Scan for the cell matching the given text and deliver its (X, Y) coordinate at center. 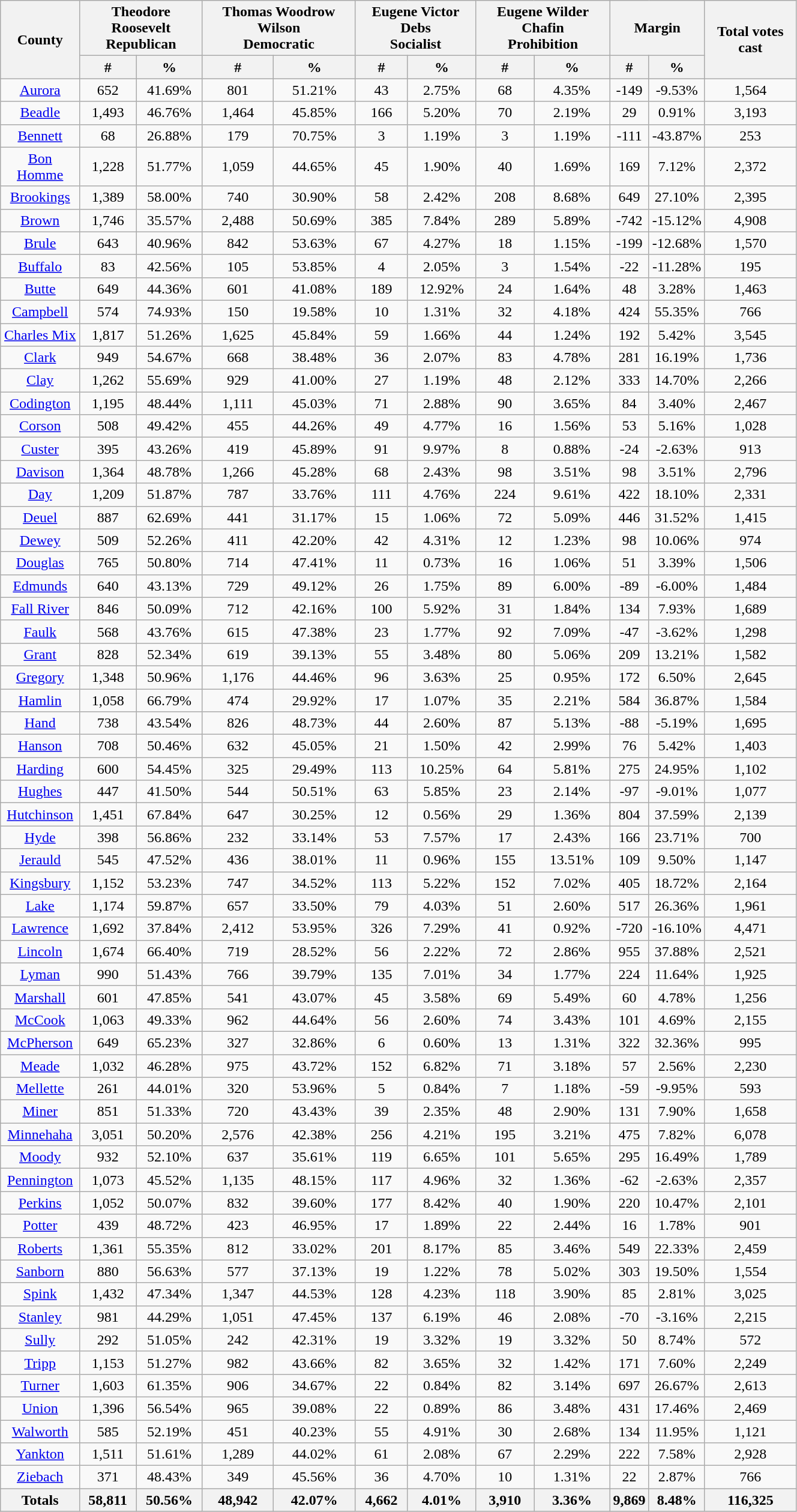
3.43% (572, 1020)
949 (108, 358)
14.70% (677, 381)
6.19% (442, 1317)
42.31% (314, 1340)
1,817 (108, 334)
27 (382, 381)
171 (629, 1363)
Charles Mix (40, 334)
39.79% (314, 974)
544 (238, 792)
2.88% (442, 403)
Tripp (40, 1363)
720 (238, 1112)
5.16% (677, 426)
509 (108, 540)
4.76% (442, 495)
Faulk (40, 631)
62.69% (169, 517)
1,051 (238, 1317)
Potter (40, 1226)
50.07% (169, 1203)
Lincoln (40, 951)
45.56% (314, 1477)
812 (238, 1248)
995 (750, 1043)
632 (238, 746)
169 (629, 167)
5.22% (442, 883)
1,511 (108, 1454)
7.58% (677, 1454)
3.21% (572, 1134)
4.69% (677, 1020)
Margin (657, 28)
Stanley (40, 1317)
828 (108, 654)
44.36% (169, 289)
-111 (629, 136)
Bennett (40, 136)
37.88% (677, 951)
30.90% (314, 197)
13 (505, 1043)
201 (382, 1248)
2,928 (750, 1454)
3,910 (505, 1500)
6.65% (442, 1157)
31.52% (677, 517)
1,389 (108, 197)
517 (629, 906)
5.49% (572, 997)
39.60% (314, 1203)
1,570 (750, 243)
7.01% (442, 974)
34.67% (314, 1385)
1,689 (750, 609)
2.42% (442, 197)
-9.53% (677, 90)
Davison (40, 472)
28.52% (314, 951)
446 (629, 517)
37.13% (314, 1271)
1.64% (572, 289)
47.52% (169, 860)
640 (108, 586)
1,059 (238, 167)
275 (629, 769)
McPherson (40, 1043)
887 (108, 517)
35.61% (314, 1157)
47.41% (314, 563)
117 (382, 1180)
436 (238, 860)
9.50% (677, 860)
43.76% (169, 631)
-15.12% (677, 220)
96 (382, 677)
787 (238, 495)
76 (629, 746)
-9.95% (677, 1089)
2,576 (238, 1134)
Spink (40, 1294)
7.02% (572, 883)
3,193 (750, 113)
116,325 (750, 1500)
256 (382, 1134)
738 (108, 723)
16.49% (677, 1157)
419 (238, 449)
1.24% (572, 334)
70.75% (314, 136)
1,564 (750, 90)
44.65% (314, 167)
5 (382, 1089)
1.18% (572, 1089)
33.14% (314, 837)
253 (750, 136)
41.50% (169, 792)
Meade (40, 1065)
1.66% (442, 334)
Dewey (40, 540)
46.28% (169, 1065)
58.00% (169, 197)
50.56% (169, 1500)
54.67% (169, 358)
25 (505, 677)
2.99% (572, 746)
0.89% (442, 1408)
150 (238, 312)
10.25% (442, 769)
189 (382, 289)
89 (505, 586)
43.72% (314, 1065)
932 (108, 1157)
Corson (40, 426)
30 (505, 1432)
52.26% (169, 540)
-88 (629, 723)
6 (382, 1043)
47.34% (169, 1294)
Lake (40, 906)
-12.68% (677, 243)
111 (382, 495)
Roberts (40, 1248)
119 (382, 1157)
44.46% (314, 677)
45.84% (314, 334)
44.26% (314, 426)
Moody (40, 1157)
990 (108, 974)
3.90% (572, 1294)
172 (629, 677)
209 (629, 654)
43.43% (314, 1112)
1.54% (572, 266)
2.81% (677, 1294)
McCook (40, 1020)
0.56% (442, 815)
349 (238, 1477)
1,111 (238, 403)
385 (382, 220)
33.02% (314, 1248)
53.96% (314, 1089)
4.77% (442, 426)
50.80% (169, 563)
0.96% (442, 860)
1,364 (108, 472)
Hutchinson (40, 815)
4.91% (442, 1432)
2.22% (442, 951)
Kingsbury (40, 883)
657 (238, 906)
1,153 (108, 1363)
Fall River (40, 609)
1,925 (750, 974)
45.05% (314, 746)
22.33% (677, 1248)
135 (382, 974)
615 (238, 631)
Totals (40, 1500)
59.87% (169, 906)
637 (238, 1157)
52.34% (169, 654)
4.70% (442, 1477)
65.23% (169, 1043)
21 (382, 746)
45.03% (314, 403)
568 (108, 631)
-70 (629, 1317)
2.68% (572, 1432)
1,692 (108, 929)
43.26% (169, 449)
60 (629, 997)
11.95% (677, 1432)
84 (629, 403)
9,869 (629, 1500)
1.22% (442, 1271)
2,469 (750, 1408)
51.26% (169, 334)
1.15% (572, 243)
292 (108, 1340)
712 (238, 609)
4.27% (442, 243)
8.48% (677, 1500)
577 (238, 1271)
1,584 (750, 700)
431 (629, 1408)
50.20% (169, 1134)
7.60% (677, 1363)
Lawrence (40, 929)
19.50% (677, 1271)
7.93% (677, 609)
58 (382, 197)
1,451 (108, 815)
63 (382, 792)
179 (238, 136)
26.88% (169, 136)
880 (108, 1271)
61 (382, 1454)
668 (238, 358)
Union (40, 1408)
423 (238, 1226)
8.17% (442, 1248)
6.50% (677, 677)
32.36% (677, 1043)
15 (382, 517)
26.67% (677, 1385)
51.43% (169, 974)
41.08% (314, 289)
2,155 (750, 1020)
13.21% (677, 654)
Hanson (40, 746)
48.43% (169, 1477)
43.13% (169, 586)
43.54% (169, 723)
1,746 (108, 220)
2,395 (750, 197)
1,361 (108, 1248)
80 (505, 654)
-59 (629, 1089)
5.89% (572, 220)
-149 (629, 90)
16.19% (677, 358)
7.90% (677, 1112)
48.73% (314, 723)
708 (108, 746)
0.60% (442, 1043)
Deuel (40, 517)
3,025 (750, 1294)
19.58% (314, 312)
37.84% (169, 929)
131 (629, 1112)
729 (238, 586)
48.15% (314, 1180)
0.88% (572, 449)
7.57% (442, 837)
46 (505, 1317)
1.84% (572, 609)
4.18% (572, 312)
2.90% (572, 1112)
Codington (40, 403)
906 (238, 1385)
-742 (629, 220)
3.63% (442, 677)
1,256 (750, 997)
Eugene Wilder ChafinProhibition (543, 28)
2.87% (677, 1477)
1,032 (108, 1065)
1,052 (108, 1203)
105 (238, 266)
47.38% (314, 631)
Brown (40, 220)
Thomas Woodrow WilsonDemocratic (278, 28)
4.35% (572, 90)
5.85% (442, 792)
3.36% (572, 1500)
Day (40, 495)
541 (238, 997)
48,942 (238, 1500)
Perkins (40, 1203)
-6.00% (677, 586)
1,463 (750, 289)
333 (629, 381)
0.91% (677, 113)
13.51% (572, 860)
8.68% (572, 197)
846 (108, 609)
44.64% (314, 1020)
31.17% (314, 517)
1,266 (238, 472)
474 (238, 700)
42.20% (314, 540)
70 (505, 113)
1,102 (750, 769)
Harding (40, 769)
Aurora (40, 90)
3.18% (572, 1065)
Edmunds (40, 586)
44.01% (169, 1089)
1.75% (442, 586)
137 (382, 1317)
1,174 (108, 906)
53.85% (314, 266)
39.13% (314, 654)
322 (629, 1043)
208 (505, 197)
43.66% (314, 1363)
1.50% (442, 746)
38.48% (314, 358)
-97 (629, 792)
2.44% (572, 1226)
1,403 (750, 746)
974 (750, 540)
2,488 (238, 220)
2.29% (572, 1454)
45.52% (169, 1180)
53.95% (314, 929)
Douglas (40, 563)
69 (505, 997)
2,372 (750, 167)
1,147 (750, 860)
-24 (629, 449)
2,459 (750, 1248)
109 (629, 860)
1,209 (108, 495)
0.73% (442, 563)
2,139 (750, 815)
50.51% (314, 792)
51.27% (169, 1363)
842 (238, 243)
86 (505, 1408)
719 (238, 951)
45.89% (314, 449)
2.12% (572, 381)
32.86% (314, 1043)
5.20% (442, 113)
-11.28% (677, 266)
6.00% (572, 586)
2,357 (750, 1180)
545 (108, 860)
118 (505, 1294)
57 (629, 1065)
90 (505, 403)
39 (382, 1112)
6.82% (442, 1065)
7.84% (442, 220)
40.96% (169, 243)
1,176 (238, 677)
Beadle (40, 113)
2,412 (238, 929)
61.35% (169, 1385)
1,582 (750, 654)
1,121 (750, 1432)
5.02% (572, 1271)
192 (629, 334)
1,464 (238, 113)
Eugene Victor DebsSocialist (415, 28)
6,078 (750, 1134)
549 (629, 1248)
91 (382, 449)
982 (238, 1363)
50.96% (169, 677)
66.79% (169, 700)
232 (238, 837)
1,432 (108, 1294)
422 (629, 495)
740 (238, 197)
2,521 (750, 951)
52.10% (169, 1157)
74 (505, 1020)
2,645 (750, 677)
327 (238, 1043)
49.42% (169, 426)
Hamlin (40, 700)
-9.01% (677, 792)
0.95% (572, 677)
765 (108, 563)
4,471 (750, 929)
23.71% (677, 837)
2,613 (750, 1385)
955 (629, 951)
4,662 (382, 1500)
51.61% (169, 1454)
1,658 (750, 1112)
1,228 (108, 167)
1,063 (108, 1020)
Custer (40, 449)
Campbell (40, 312)
49.33% (169, 1020)
11.64% (677, 974)
1.07% (442, 700)
42.07% (314, 1500)
0.92% (572, 929)
74.93% (169, 312)
29.92% (314, 700)
55.69% (169, 381)
56.63% (169, 1271)
Hyde (40, 837)
2,796 (750, 472)
87 (505, 723)
475 (629, 1134)
Brookings (40, 197)
1,152 (108, 883)
1,603 (108, 1385)
30.25% (314, 815)
64 (505, 769)
-47 (629, 631)
56.86% (169, 837)
51.77% (169, 167)
3.28% (677, 289)
51.87% (169, 495)
1,789 (750, 1157)
79 (382, 906)
Clark (40, 358)
1,058 (108, 700)
Sanborn (40, 1271)
320 (238, 1089)
962 (238, 1020)
24.95% (677, 769)
281 (629, 358)
295 (629, 1157)
832 (238, 1203)
4.23% (442, 1294)
572 (750, 1340)
-22 (629, 266)
37.59% (677, 815)
33.76% (314, 495)
2,101 (750, 1203)
1,073 (108, 1180)
51.21% (314, 90)
Sully (40, 1340)
585 (108, 1432)
9.97% (442, 449)
395 (108, 449)
2,164 (750, 883)
1,415 (750, 517)
1,298 (750, 631)
4.21% (442, 1134)
574 (108, 312)
2.14% (572, 792)
3.14% (572, 1385)
-16.10% (677, 929)
975 (238, 1065)
18.72% (677, 883)
51.33% (169, 1112)
8 (505, 449)
-199 (629, 243)
8.74% (677, 1340)
52.19% (169, 1432)
44.53% (314, 1294)
Theodore RooseveltRepublican (141, 28)
9.61% (572, 495)
4,908 (750, 220)
303 (629, 1271)
56.54% (169, 1408)
45.28% (314, 472)
42.16% (314, 609)
Marshall (40, 997)
242 (238, 1340)
Yankton (40, 1454)
8.42% (442, 1203)
41.69% (169, 90)
Gregory (40, 677)
44.29% (169, 1317)
929 (238, 381)
1,396 (108, 1408)
619 (238, 654)
697 (629, 1385)
50 (629, 1340)
Hand (40, 723)
10.47% (677, 1203)
3,051 (108, 1134)
1,961 (750, 906)
-62 (629, 1180)
441 (238, 517)
47.45% (314, 1317)
40.23% (314, 1432)
325 (238, 769)
34.52% (314, 883)
Buffalo (40, 266)
5.06% (572, 654)
48.72% (169, 1226)
1,077 (750, 792)
35.57% (169, 220)
1,028 (750, 426)
2.19% (572, 113)
451 (238, 1432)
50.69% (314, 220)
39.08% (314, 1408)
Walworth (40, 1432)
4.03% (442, 906)
801 (238, 90)
965 (238, 1408)
-3.62% (677, 631)
Bon Homme (40, 167)
53.63% (314, 243)
5.81% (572, 769)
177 (382, 1203)
Pennington (40, 1180)
700 (750, 837)
3,545 (750, 334)
1,736 (750, 358)
92 (505, 631)
643 (108, 243)
49.12% (314, 586)
1,262 (108, 381)
1.89% (442, 1226)
3.46% (572, 1248)
Jerauld (40, 860)
1,493 (108, 113)
48.44% (169, 403)
26 (382, 586)
17.46% (677, 1408)
78 (505, 1271)
100 (382, 609)
43.07% (314, 997)
49 (382, 426)
2,331 (750, 495)
2,230 (750, 1065)
Brule (40, 243)
1,135 (238, 1180)
2.86% (572, 951)
439 (108, 1226)
220 (629, 1203)
2,215 (750, 1317)
42.56% (169, 266)
155 (505, 860)
2,266 (750, 381)
326 (382, 929)
Clay (40, 381)
36.87% (677, 700)
826 (238, 723)
2.75% (442, 90)
593 (750, 1089)
600 (108, 769)
804 (629, 815)
261 (108, 1089)
58,811 (108, 1500)
45.85% (314, 113)
747 (238, 883)
1,484 (750, 586)
4.96% (442, 1180)
7.09% (572, 631)
18.10% (677, 495)
47.85% (169, 997)
1,506 (750, 563)
53.23% (169, 883)
2.35% (442, 1112)
851 (108, 1112)
913 (750, 449)
Butte (40, 289)
1.56% (572, 426)
652 (108, 90)
48.78% (169, 472)
46.76% (169, 113)
31 (505, 609)
66.40% (169, 951)
51.05% (169, 1340)
18 (505, 243)
405 (629, 883)
411 (238, 540)
1.23% (572, 540)
714 (238, 563)
508 (108, 426)
44.02% (314, 1454)
Hughes (40, 792)
4.01% (442, 1500)
1,674 (108, 951)
-5.19% (677, 723)
41.00% (314, 381)
371 (108, 1477)
54.45% (169, 769)
-3.16% (677, 1317)
3.39% (677, 563)
447 (108, 792)
7 (505, 1089)
41 (505, 929)
12.92% (442, 289)
42.38% (314, 1134)
59 (382, 334)
Minnehaha (40, 1134)
7.12% (677, 167)
26.36% (677, 906)
1,347 (238, 1294)
1.78% (677, 1226)
27.10% (677, 197)
3.58% (442, 997)
2.56% (677, 1065)
901 (750, 1226)
455 (238, 426)
County (40, 40)
10.06% (677, 540)
67.84% (169, 815)
2,249 (750, 1363)
34 (505, 974)
Ziebach (40, 1477)
5.65% (572, 1157)
Turner (40, 1385)
-89 (629, 586)
24 (505, 289)
2.07% (442, 358)
2.21% (572, 700)
Miner (40, 1112)
289 (505, 220)
1,695 (750, 723)
-720 (629, 929)
38.01% (314, 860)
35 (505, 700)
50.46% (169, 746)
398 (108, 837)
Mellette (40, 1089)
Total votes cast (750, 40)
584 (629, 700)
7.29% (442, 929)
Grant (40, 654)
1,554 (750, 1271)
7.82% (677, 1134)
4 (382, 266)
2.05% (442, 266)
29.49% (314, 769)
4.31% (442, 540)
1,289 (238, 1454)
1,195 (108, 403)
981 (108, 1317)
-43.87% (677, 136)
50.09% (169, 609)
33.50% (314, 906)
1,348 (108, 677)
1.69% (572, 167)
424 (629, 312)
128 (382, 1294)
43 (382, 90)
46.95% (314, 1226)
5.09% (572, 517)
5.13% (572, 723)
647 (238, 815)
222 (629, 1454)
5.92% (442, 609)
2,467 (750, 403)
1.42% (572, 1363)
Lyman (40, 974)
1,625 (238, 334)
3.40% (677, 403)
